Determine the (x, y) coordinate at the center of the cell enclosing the given text.  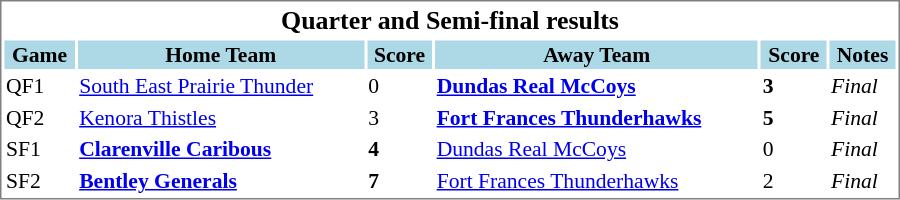
Bentley Generals (221, 180)
Clarenville Caribous (221, 149)
Home Team (221, 54)
QF1 (39, 86)
QF2 (39, 118)
4 (400, 149)
Kenora Thistles (221, 118)
Away Team (596, 54)
Notes (863, 54)
South East Prairie Thunder (221, 86)
7 (400, 180)
Game (39, 54)
SF1 (39, 149)
2 (794, 180)
SF2 (39, 180)
Quarter and Semi-final results (450, 20)
5 (794, 118)
